Find where the given text appears and provide that cell's center as (X, Y) coordinate. 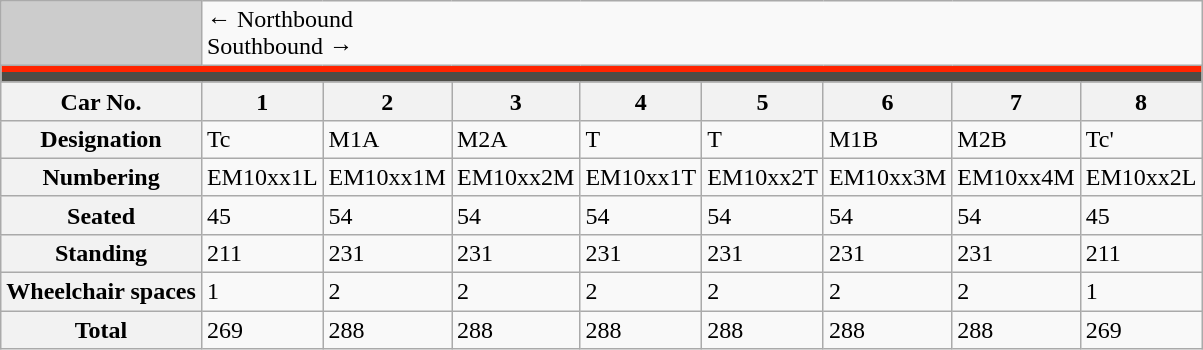
M1B (887, 139)
4 (641, 101)
EM10xx1L (262, 177)
8 (1141, 101)
← NorthboundSouthbound → (702, 34)
EM10xx4M (1016, 177)
Tc' (1141, 139)
Seated (102, 215)
3 (516, 101)
Tc (262, 139)
6 (887, 101)
Total (102, 330)
EM10xx2L (1141, 177)
Standing (102, 254)
Car No. (102, 101)
EM10xx3M (887, 177)
EM10xx1M (387, 177)
EM10xx2T (763, 177)
7 (1016, 101)
EM10xx1T (641, 177)
M2B (1016, 139)
Wheelchair spaces (102, 292)
5 (763, 101)
EM10xx2M (516, 177)
Numbering (102, 177)
Designation (102, 139)
M2A (516, 139)
M1A (387, 139)
